From the cell containing the given text, extract its center point as [x, y] coordinate. 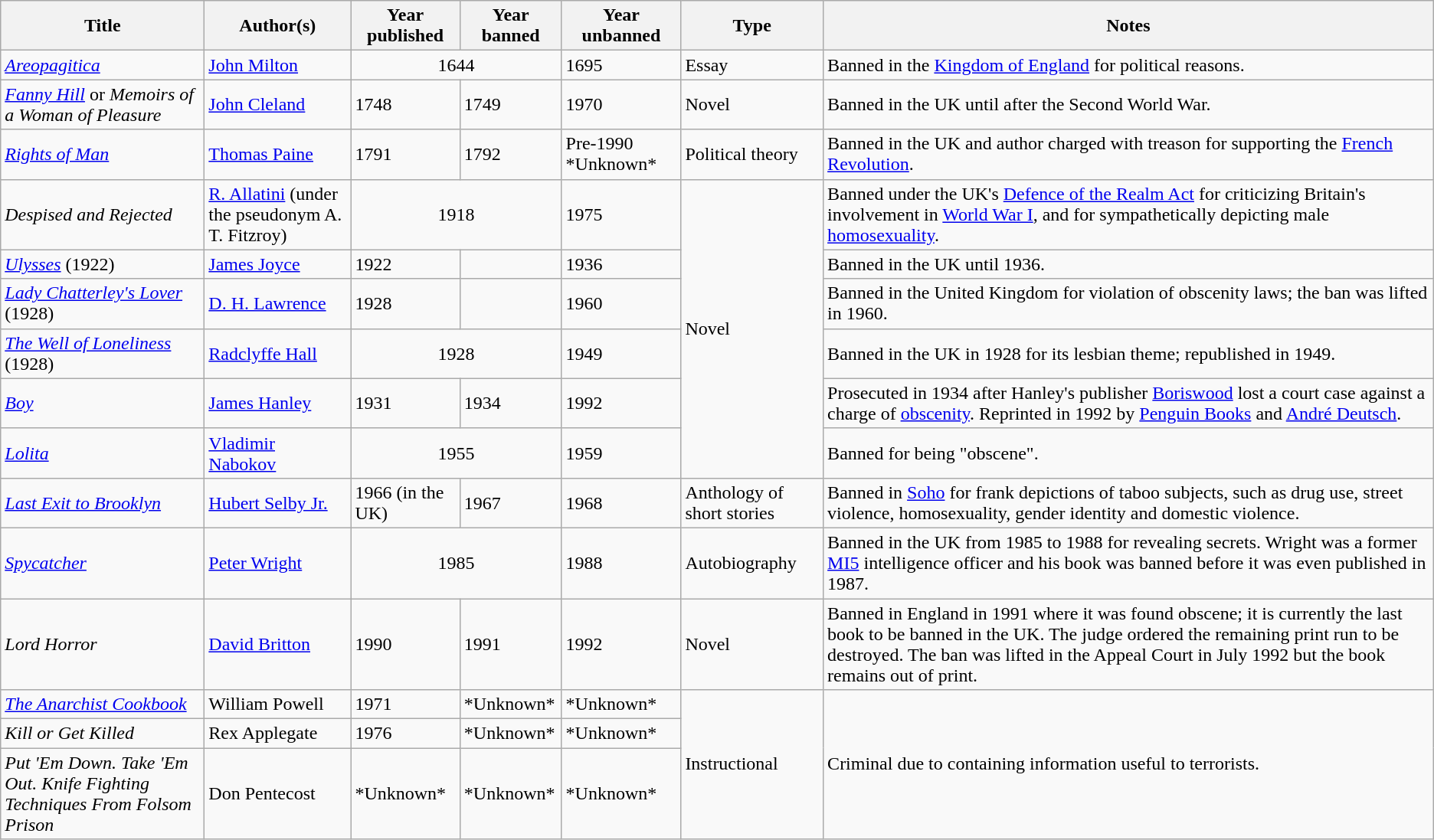
David Britton [277, 645]
Banned in the UK and author charged with treason for supporting the French Revolution. [1129, 155]
1960 [621, 303]
1968 [621, 502]
1976 [405, 734]
Banned in the UK until 1936. [1129, 264]
D. H. Lawrence [277, 303]
1748 [405, 104]
1791 [405, 155]
1931 [405, 403]
Kill or Get Killed [103, 734]
Year unbanned [621, 26]
Lord Horror [103, 645]
John Milton [277, 65]
1949 [621, 354]
Banned in Soho for frank depictions of taboo subjects, such as drug use, street violence, homosexuality, gender identity and domestic violence. [1129, 502]
Essay [752, 65]
Instructional [752, 764]
Don Pentecost [277, 793]
The Anarchist Cookbook [103, 704]
1971 [405, 704]
Pre-1990 *Unknown* [621, 155]
James Hanley [277, 403]
Thomas Paine [277, 155]
The Well of Loneliness (1928) [103, 354]
1918 [457, 214]
Put 'Em Down. Take 'Em Out. Knife Fighting Techniques From Folsom Prison [103, 793]
1967 [510, 502]
R. Allatini (under the pseudonym A. T. Fitzroy) [277, 214]
Banned in the UK until after the Second World War. [1129, 104]
1959 [621, 453]
Rex Applegate [277, 734]
1985 [457, 563]
1970 [621, 104]
Year banned [510, 26]
1988 [621, 563]
1955 [457, 453]
1792 [510, 155]
Anthology of short stories [752, 502]
Rights of Man [103, 155]
Banned for being "obscene". [1129, 453]
Areopagitica [103, 65]
Autobiography [752, 563]
Author(s) [277, 26]
Notes [1129, 26]
Lolita [103, 453]
1936 [621, 264]
Banned in the UK in 1928 for its lesbian theme; republished in 1949. [1129, 354]
1991 [510, 645]
Fanny Hill or Memoirs of a Woman of Pleasure [103, 104]
Boy [103, 403]
Criminal due to containing information useful to terrorists. [1129, 764]
Political theory [752, 155]
Vladimir Nabokov [277, 453]
Despised and Rejected [103, 214]
Type [752, 26]
1966 (in the UK) [405, 502]
James Joyce [277, 264]
Radclyffe Hall [277, 354]
John Cleland [277, 104]
Last Exit to Brooklyn [103, 502]
1975 [621, 214]
William Powell [277, 704]
Year published [405, 26]
1749 [510, 104]
1990 [405, 645]
1644 [457, 65]
1934 [510, 403]
Hubert Selby Jr. [277, 502]
Spycatcher [103, 563]
Title [103, 26]
1922 [405, 264]
Peter Wright [277, 563]
Ulysses (1922) [103, 264]
Lady Chatterley's Lover (1928) [103, 303]
1695 [621, 65]
Banned in the Kingdom of England for political reasons. [1129, 65]
Banned in the United Kingdom for violation of obscenity laws; the ban was lifted in 1960. [1129, 303]
